Pinpoint the cell where the given text exists, returning its (x, y) midpoint coordinate. 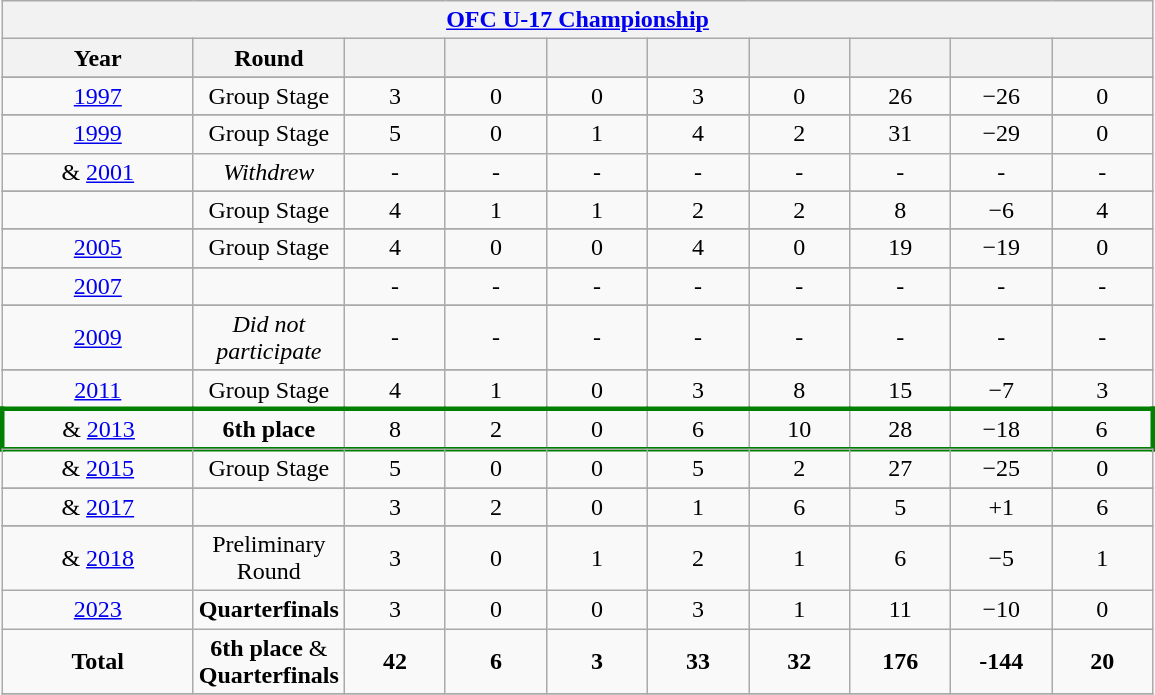
15 (900, 389)
−29 (1002, 134)
2023 (98, 610)
−7 (1002, 389)
−19 (1002, 248)
2011 (98, 389)
& 2001 (98, 172)
+1 (1002, 507)
33 (698, 662)
10 (800, 428)
6th place (268, 428)
Quarterfinals (268, 610)
-144 (1002, 662)
2009 (98, 338)
Round (268, 58)
−26 (1002, 96)
2005 (98, 248)
6th place & Quarterfinals (268, 662)
−18 (1002, 428)
Withdrew (268, 172)
11 (900, 610)
27 (900, 468)
20 (1102, 662)
−25 (1002, 468)
1997 (98, 96)
OFC U-17 Championship (578, 20)
−6 (1002, 210)
Year (98, 58)
Total (98, 662)
Did not participate (268, 338)
1999 (98, 134)
−5 (1002, 558)
42 (394, 662)
& 2018 (98, 558)
& 2013 (98, 428)
19 (900, 248)
32 (800, 662)
−10 (1002, 610)
2007 (98, 286)
& 2017 (98, 507)
176 (900, 662)
28 (900, 428)
31 (900, 134)
26 (900, 96)
Preliminary Round (268, 558)
& 2015 (98, 468)
